Determine the [X, Y] coordinate at the center of the cell enclosing the given text.  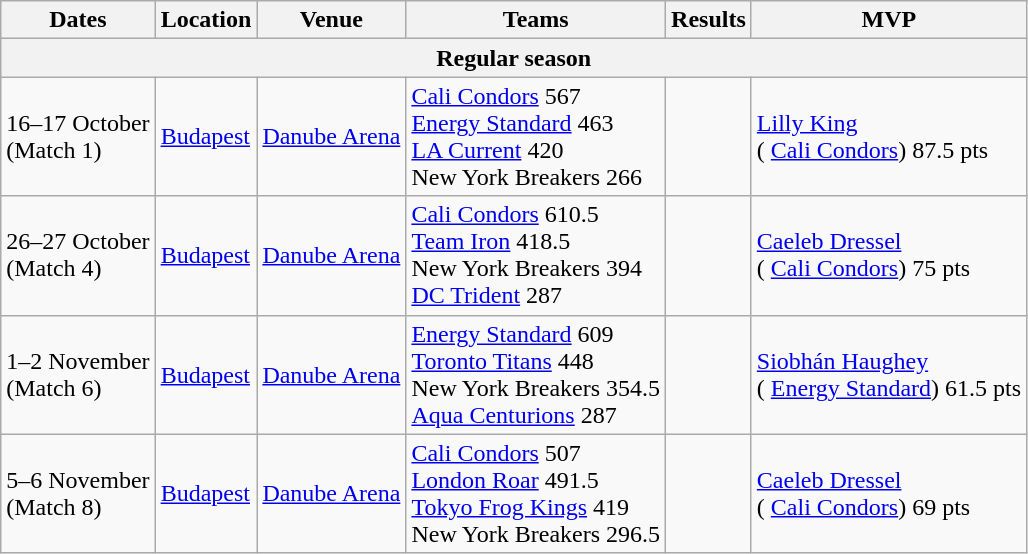
Siobhán Haughey( Energy Standard) 61.5 pts [888, 374]
Venue [332, 20]
Results [709, 20]
Location [206, 20]
Teams [536, 20]
5–6 November(Match 8) [78, 494]
Lilly King( Cali Condors) 87.5 pts [888, 136]
Energy Standard 609 Toronto Titans 448 New York Breakers 354.5 Aqua Centurions 287 [536, 374]
Regular season [514, 58]
Dates [78, 20]
26–27 October(Match 4) [78, 256]
1–2 November(Match 6) [78, 374]
Cali Condors 507 London Roar 491.5 Tokyo Frog Kings 419 New York Breakers 296.5 [536, 494]
Cali Condors 610.5 Team Iron 418.5 New York Breakers 394 DC Trident 287 [536, 256]
Caeleb Dressel( Cali Condors) 75 pts [888, 256]
MVP [888, 20]
16–17 October(Match 1) [78, 136]
Cali Condors 567 Energy Standard 463 LA Current 420 New York Breakers 266 [536, 136]
Caeleb Dressel( Cali Condors) 69 pts [888, 494]
